Output the [X, Y] coordinate of the center of the cell containing the given text.  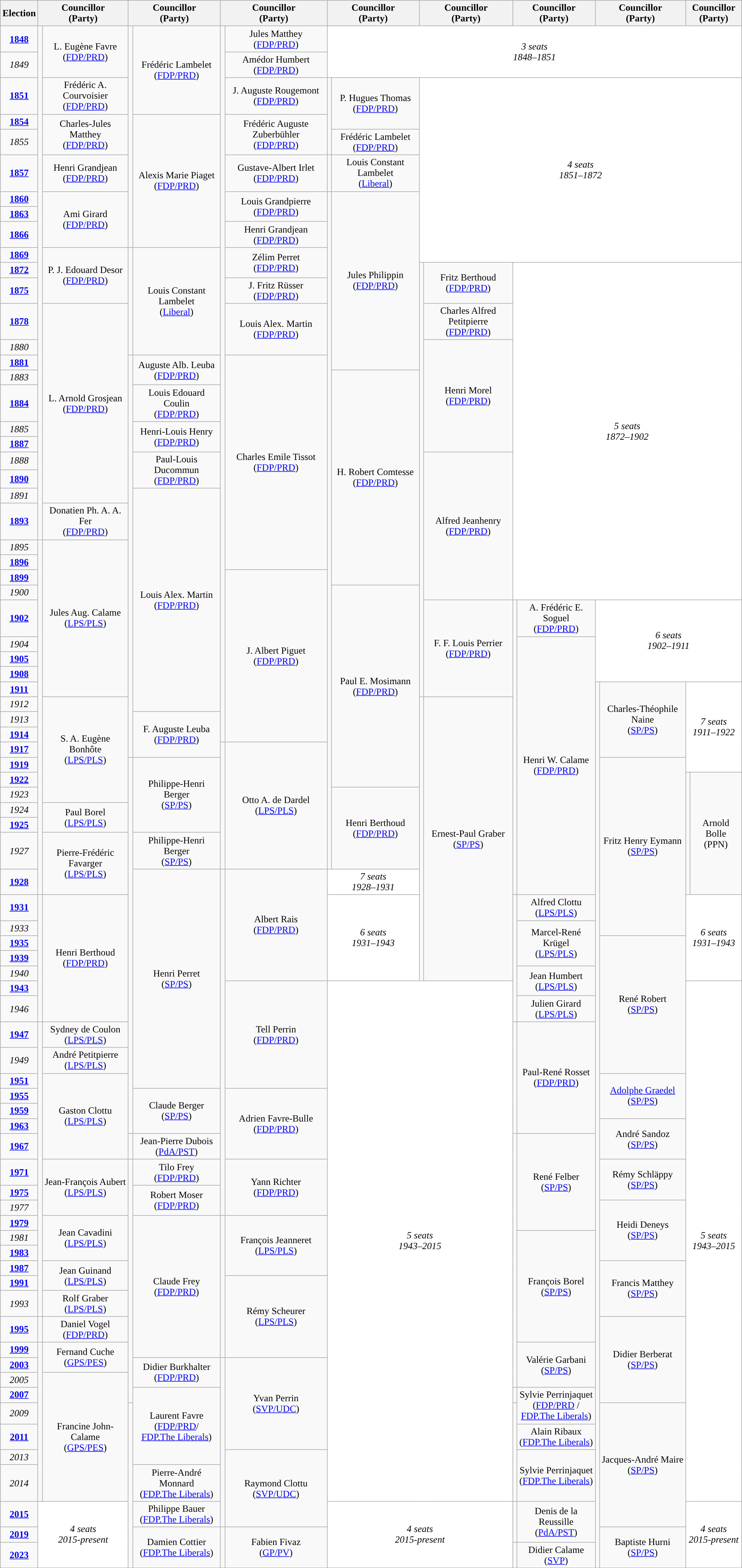
Tell Perrin(FDP/PRD) [276, 1035]
Frédéric Auguste Zuberbühler(FDP/PRD) [276, 135]
Francis Matthey(SP/PS) [643, 1288]
Alfred Clottu(LPS/PLS) [556, 907]
Jean Cavadini(LPS/PLS) [86, 1238]
1904 [19, 644]
François Jeanneret(LPS/PLS) [276, 1246]
Jacques-André Maire(SP/PS) [643, 1465]
1927 [19, 851]
1854 [19, 122]
Charles-Jules Matthey(FDP/PRD) [86, 135]
Louis Edouard Coulin(FDP/PRD) [177, 403]
H. Robert Comtesse(FDP/PRD) [375, 478]
J. Fritz Rüsser(FDP/PRD) [276, 290]
Fritz Henry Eymann(SP/PS) [643, 846]
2019 [19, 1534]
Francine John-Calame(GPS/PES) [86, 1436]
1848 [19, 39]
1863 [19, 214]
1967 [19, 1146]
Gustave-Albert Irlet(FDP/PRD) [276, 173]
Paul E. Mosimann(FDP/PRD) [375, 686]
Louis Grandpierre(FDP/PRD) [276, 206]
A. Frédéric E. Soguel(FDP/PRD) [556, 618]
1913 [19, 719]
1855 [19, 142]
1924 [19, 810]
2005 [19, 1380]
René Felber(SP/PS) [556, 1182]
1872 [19, 270]
Laurent Favre(FDP/PRD/FDP.The Liberals) [177, 1426]
Rémy Schläppy(SP/PS) [643, 1180]
Baptiste Hurni(SP/PS) [643, 1547]
Didier Burkhalter(FDP/PRD) [177, 1372]
4 seats1851–1872 [580, 170]
Julien Girard(LPS/PLS) [556, 1009]
3 seats1848–1851 [534, 52]
P. Hugues Thomas(FDP/PRD) [375, 103]
1925 [19, 825]
Henri-Louis Henry(FDP/PRD) [177, 437]
Pierre-Frédéric Favarger(LPS/PLS) [86, 864]
1999 [19, 1350]
Sydney de Coulon(LPS/PLS) [86, 1035]
1933 [19, 928]
2003 [19, 1365]
Zélim Perret(FDP/PRD) [276, 262]
1931 [19, 907]
1875 [19, 290]
1987 [19, 1268]
1928 [19, 882]
Ami Girard(FDP/PRD) [86, 219]
1878 [19, 322]
1890 [19, 479]
Adrien Favre-Bulle(FDP/PRD) [276, 1124]
Adolphe Graedel(SP/PS) [643, 1096]
1939 [19, 958]
Amédor Humbert(FDP/PRD) [276, 65]
1899 [19, 577]
Sylvie Perrinjaquet(FDP/PRD /FDP.The Liberals) [556, 1406]
Charles-Théophile Naine(SP/PS) [643, 719]
André Petitpierre(LPS/PLS) [86, 1060]
F. F. Louis Perrier(FDP/PRD) [469, 648]
L. Eugène Favre(FDP/PRD) [86, 52]
Fritz Berthoud(FDP/PRD) [469, 283]
Gaston Clottu(LPS/PLS) [86, 1116]
1940 [19, 973]
Jules Matthey(FDP/PRD) [276, 39]
1851 [19, 96]
1908 [19, 674]
1900 [19, 592]
2014 [19, 1483]
Pierre-André Monnard(FDP.The Liberals) [177, 1483]
J. Albert Piguet(FDP/PRD) [276, 656]
1866 [19, 235]
2015 [19, 1514]
Jules Aug. Calame(LPS/PLS) [86, 618]
1955 [19, 1096]
Philippe Bauer(FDP.The Liberals) [177, 1514]
1946 [19, 1009]
Didier Calame(SVP) [556, 1555]
1947 [19, 1035]
7 seats1928–1931 [373, 882]
1935 [19, 943]
1857 [19, 173]
1896 [19, 562]
1949 [19, 1060]
1895 [19, 547]
Henri W. Calame(FDP/PRD) [556, 765]
1912 [19, 704]
1869 [19, 255]
1983 [19, 1253]
1885 [19, 429]
Jean Guinand(LPS/PLS) [86, 1276]
S. A. Eugène Bonhôte(LPS/PLS) [86, 750]
Albert Rais(FDP/PRD) [276, 925]
P. J. Edouard Desor(FDP/PRD) [86, 275]
1884 [19, 403]
Robert Moser(FDP/PRD) [177, 1200]
Tilo Frey(FDP/PRD) [177, 1172]
1995 [19, 1330]
Denis de la Reussille(PdA/PST) [556, 1521]
Arnold Bolle(PPN) [716, 834]
Valérie Garbani(SP/PS) [556, 1365]
1923 [19, 795]
1887 [19, 444]
2009 [19, 1413]
Henri Perret(SP/PS) [177, 979]
6 seats1902–1911 [669, 641]
Didier Berberat(SP/PS) [643, 1360]
1993 [19, 1303]
Auguste Alb. Leuba(FDP/PRD) [177, 370]
1975 [19, 1192]
Charles Alfred Petitpierre(FDP/PRD) [469, 322]
Heidi Deneys(SP/PS) [643, 1230]
1888 [19, 461]
1981 [19, 1238]
1971 [19, 1172]
2011 [19, 1436]
André Sandoz(SP/PS) [643, 1139]
Henri Morel(FDP/PRD) [469, 396]
Election [19, 13]
2013 [19, 1457]
2023 [19, 1555]
1883 [19, 378]
1891 [19, 496]
1963 [19, 1126]
Claude Frey(FDP/PRD) [177, 1286]
Jean-Pierre Dubois(PdA/PST) [177, 1146]
Donatien Ph. A. A. Fer(FDP/PRD) [86, 521]
Otto A. de Dardel(LPS/PLS) [276, 805]
Jean-François Aubert(LPS/PLS) [86, 1187]
1914 [19, 734]
1917 [19, 750]
1977 [19, 1207]
L. Arnold Grosjean(FDP/PRD) [86, 403]
Paul-Louis Ducommun(FDP/PRD) [177, 470]
Raymond Clottu(SVP/UDC) [276, 1488]
Ernest-Paul Graber(SP/PS) [469, 839]
Sylvie Perrinjaquet(FDP.The Liberals) [556, 1475]
7 seats1911–1922 [713, 727]
Alfred Jeanhenry(FDP/PRD) [469, 526]
Yann Richter(FDP/PRD) [276, 1187]
Charles Emile Tissot(FDP/PRD) [276, 463]
1911 [19, 689]
1991 [19, 1283]
F. Auguste Leuba(FDP/PRD) [177, 734]
Paul-René Rosset(FDP/PRD) [556, 1078]
1849 [19, 65]
Alexis Marie Piaget(FDP/PRD) [177, 181]
Rémy Scheurer(LPS/PLS) [276, 1316]
Fernand Cuche(GPS/PES) [86, 1357]
2007 [19, 1395]
1893 [19, 521]
René Robert(SP/PS) [643, 1005]
Jules Philippin(FDP/PRD) [375, 280]
1951 [19, 1081]
Damien Cottier(FDP.The Liberals) [177, 1547]
1880 [19, 347]
1959 [19, 1111]
Marcel-René Krügel(LPS/PLS) [556, 943]
Jean Humbert(LPS/PLS) [556, 981]
1905 [19, 659]
J. Auguste Rougemont(FDP/PRD) [276, 96]
Alain Ribaux(FDP.The Liberals) [556, 1436]
1881 [19, 362]
1919 [19, 765]
1860 [19, 199]
1902 [19, 618]
François Borel(SP/PS) [556, 1286]
1922 [19, 780]
Frédéric A. Courvoisier(FDP/PRD) [86, 96]
Rolf Graber(LPS/PLS) [86, 1303]
Fabien Fivaz(GP/PV) [276, 1547]
Claude Berger(SP/PS) [177, 1111]
Yvan Perrin(SVP/UDC) [276, 1403]
5 seats1872–1902 [627, 431]
Paul Borel(LPS/PLS) [86, 817]
1979 [19, 1223]
1943 [19, 988]
Daniel Vogel(FDP/PRD) [86, 1330]
